From the cell containing the given text, extract its center point as (x, y) coordinate. 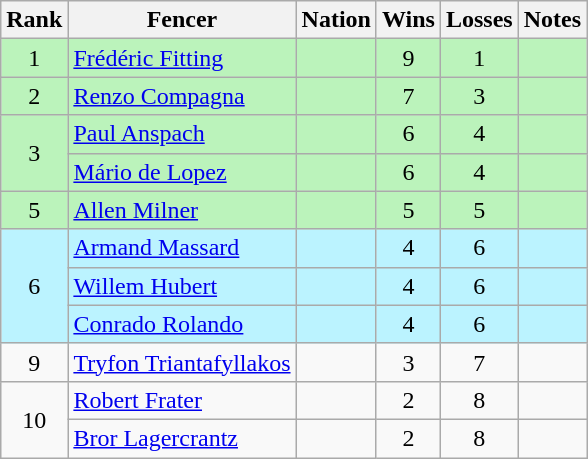
Frédéric Fitting (182, 58)
Armand Massard (182, 248)
Notes (552, 20)
Robert Frater (182, 400)
Willem Hubert (182, 286)
Conrado Rolando (182, 324)
Wins (408, 20)
Losses (479, 20)
Nation (336, 20)
Allen Milner (182, 210)
Mário de Lopez (182, 172)
Renzo Compagna (182, 96)
Fencer (182, 20)
Rank (34, 20)
Paul Anspach (182, 134)
Tryfon Triantafyllakos (182, 362)
Bror Lagercrantz (182, 438)
10 (34, 419)
